Output the [X, Y] coordinate of the center of the cell containing the given text.  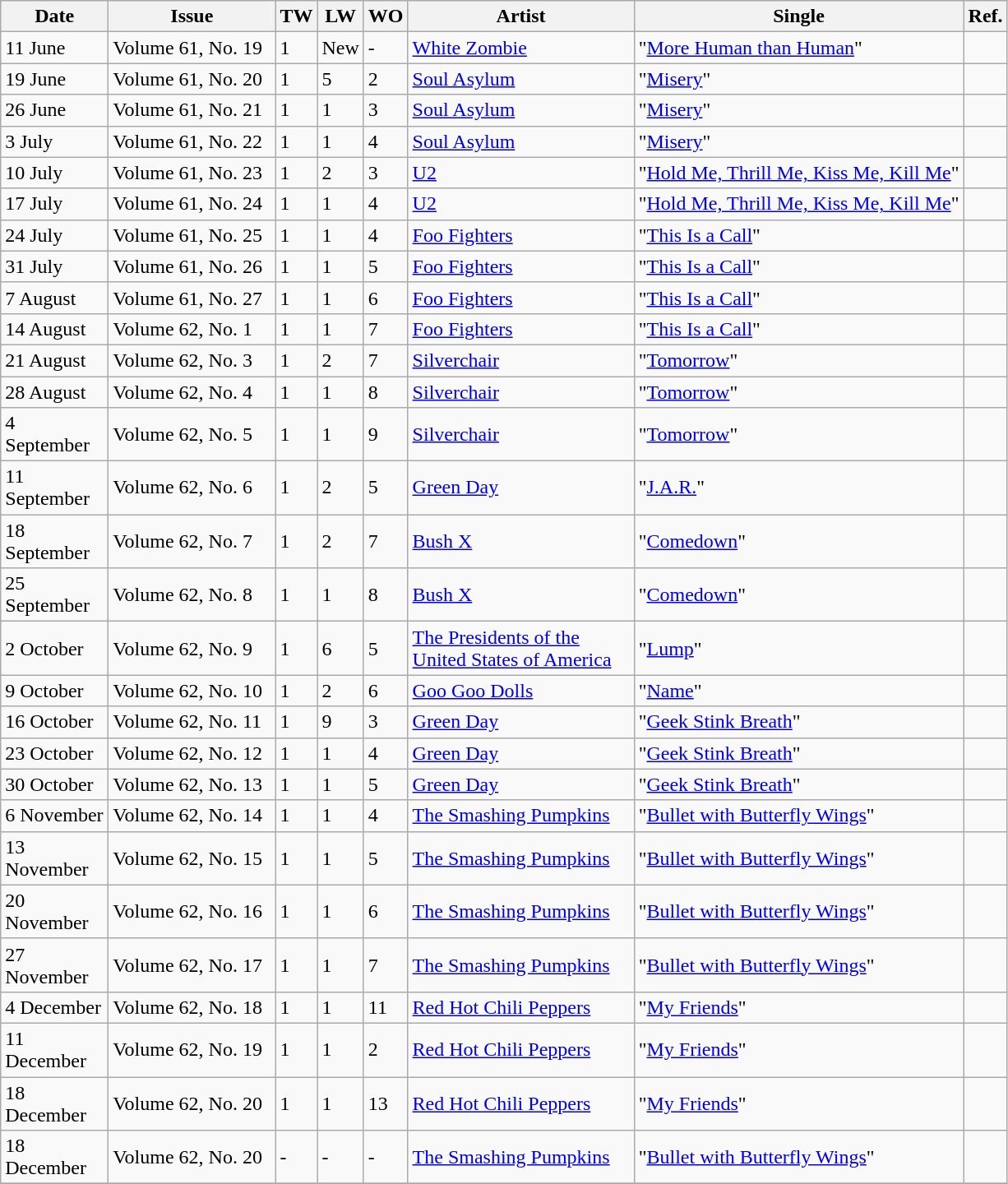
Volume 62, No. 10 [192, 691]
Volume 62, No. 3 [192, 360]
Volume 62, No. 9 [192, 648]
Volume 62, No. 17 [192, 965]
Volume 62, No. 4 [192, 392]
23 October [54, 753]
Volume 61, No. 20 [192, 79]
Volume 61, No. 19 [192, 48]
LW [340, 16]
Volume 62, No. 1 [192, 329]
11 June [54, 48]
11 December [54, 1049]
16 October [54, 722]
Volume 62, No. 15 [192, 858]
Volume 62, No. 8 [192, 595]
Volume 61, No. 25 [192, 235]
Volume 62, No. 13 [192, 784]
Volume 61, No. 24 [192, 204]
25 September [54, 595]
24 July [54, 235]
"J.A.R." [799, 488]
The Presidents of the United States of America [521, 648]
9 October [54, 691]
28 August [54, 392]
Volume 62, No. 5 [192, 434]
19 June [54, 79]
4 December [54, 1007]
Volume 62, No. 18 [192, 1007]
Volume 61, No. 27 [192, 298]
3 July [54, 141]
18 September [54, 541]
27 November [54, 965]
6 November [54, 816]
10 July [54, 173]
Volume 61, No. 21 [192, 110]
31 July [54, 266]
Single [799, 16]
New [340, 48]
Volume 62, No. 7 [192, 541]
Artist [521, 16]
7 August [54, 298]
Volume 61, No. 26 [192, 266]
11 September [54, 488]
Volume 62, No. 14 [192, 816]
13 [386, 1103]
"Lump" [799, 648]
26 June [54, 110]
14 August [54, 329]
Goo Goo Dolls [521, 691]
White Zombie [521, 48]
Volume 62, No. 6 [192, 488]
WO [386, 16]
20 November [54, 911]
Volume 62, No. 19 [192, 1049]
21 August [54, 360]
2 October [54, 648]
30 October [54, 784]
17 July [54, 204]
Volume 61, No. 22 [192, 141]
13 November [54, 858]
Volume 61, No. 23 [192, 173]
TW [296, 16]
Volume 62, No. 16 [192, 911]
11 [386, 1007]
"Name" [799, 691]
Date [54, 16]
Issue [192, 16]
"More Human than Human" [799, 48]
Ref. [985, 16]
Volume 62, No. 11 [192, 722]
Volume 62, No. 12 [192, 753]
4 September [54, 434]
